Find where the given text appears and provide that cell's center as [X, Y] coordinate. 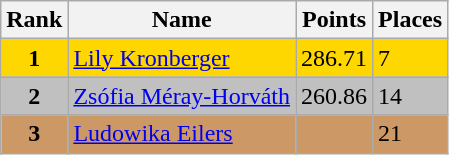
Rank [34, 20]
260.86 [334, 96]
Ludowika Eilers [182, 134]
2 [34, 96]
Lily Kronberger [182, 58]
Zsófia Méray-Horváth [182, 96]
286.71 [334, 58]
21 [410, 134]
1 [34, 58]
3 [34, 134]
Places [410, 20]
7 [410, 58]
14 [410, 96]
Points [334, 20]
Name [182, 20]
